Find where the given text appears and provide that cell's center as [X, Y] coordinate. 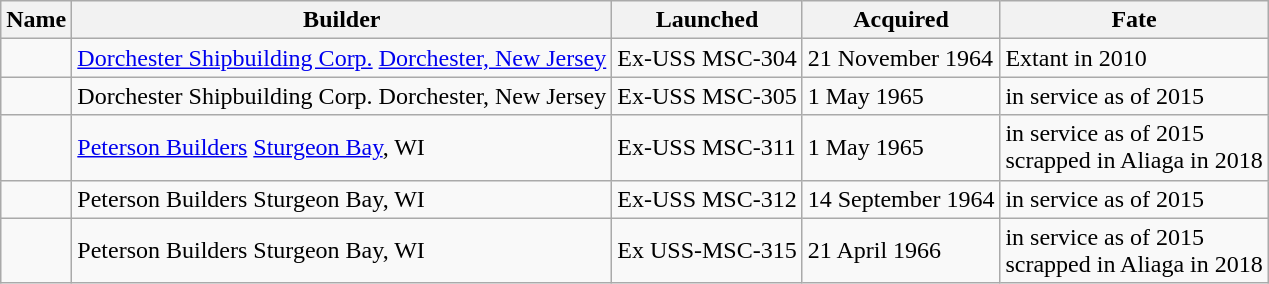
Ex USS-MSC-315 [707, 250]
Extant in 2010 [1134, 58]
Acquired [901, 20]
Ex-USS MSC-304 [707, 58]
14 September 1964 [901, 199]
21 November 1964 [901, 58]
Ex-USS MSC-312 [707, 199]
Ex-USS MSC-305 [707, 96]
Fate [1134, 20]
Ex-USS MSC-311 [707, 148]
21 April 1966 [901, 250]
Name [36, 20]
Builder [342, 20]
Launched [707, 20]
